Provide the (X, Y) coordinate of the cell's center where the given text is located.  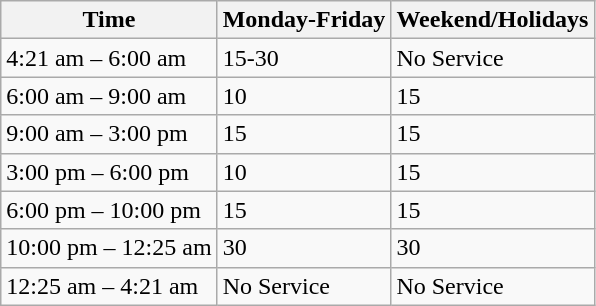
6:00 pm – 10:00 pm (109, 210)
Time (109, 20)
6:00 am – 9:00 am (109, 96)
3:00 pm – 6:00 pm (109, 172)
Weekend/Holidays (492, 20)
Monday-Friday (304, 20)
10:00 pm – 12:25 am (109, 248)
12:25 am – 4:21 am (109, 286)
4:21 am – 6:00 am (109, 58)
15-30 (304, 58)
9:00 am – 3:00 pm (109, 134)
